Find where the given text appears and provide that cell's center as (x, y) coordinate. 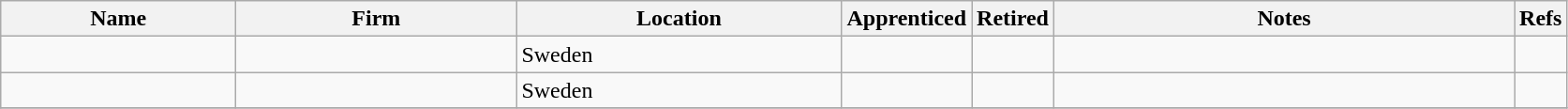
Notes (1284, 19)
Firm (377, 19)
Retired (1013, 19)
Name (118, 19)
Apprenticed (907, 19)
Location (679, 19)
Refs (1541, 19)
